Detect which cell encompasses the target text, then output its (x, y) center coordinate. 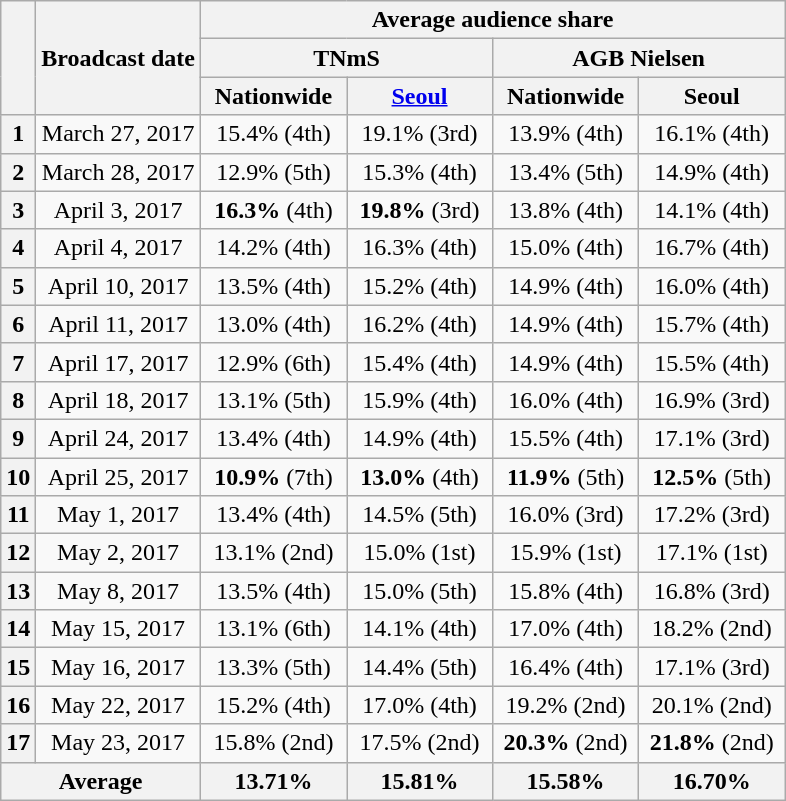
12 (18, 553)
19.2% (2nd) (566, 705)
May 2, 2017 (118, 553)
14.2% (4th) (273, 248)
13.1% (2nd) (273, 553)
April 10, 2017 (118, 286)
12.5% (5th) (712, 477)
17.5% (2nd) (419, 743)
May 1, 2017 (118, 515)
15.3% (4th) (419, 172)
16.70% (712, 781)
15.58% (566, 781)
20.3% (2nd) (566, 743)
Broadcast date (118, 58)
11.9% (5th) (566, 477)
April 4, 2017 (118, 248)
Average audience share (492, 20)
AGB Nielsen (639, 58)
15 (18, 667)
15.0% (1st) (419, 553)
12.9% (6th) (273, 362)
April 3, 2017 (118, 210)
17.1% (1st) (712, 553)
19.1% (3rd) (419, 134)
11 (18, 515)
April 17, 2017 (118, 362)
16 (18, 705)
18.2% (2nd) (712, 629)
16.7% (4th) (712, 248)
13.4% (5th) (566, 172)
16.1% (4th) (712, 134)
May 22, 2017 (118, 705)
13 (18, 591)
Average (101, 781)
13.3% (5th) (273, 667)
15.9% (1st) (566, 553)
16.9% (3rd) (712, 400)
15.8% (2nd) (273, 743)
10 (18, 477)
16.2% (4th) (419, 324)
4 (18, 248)
15.7% (4th) (712, 324)
May 16, 2017 (118, 667)
15.9% (4th) (419, 400)
13.8% (4th) (566, 210)
April 24, 2017 (118, 438)
1 (18, 134)
17.2% (3rd) (712, 515)
3 (18, 210)
April 25, 2017 (118, 477)
13.9% (4th) (566, 134)
2 (18, 172)
May 8, 2017 (118, 591)
16.0% (3rd) (566, 515)
19.8% (3rd) (419, 210)
March 28, 2017 (118, 172)
May 23, 2017 (118, 743)
10.9% (7th) (273, 477)
5 (18, 286)
April 11, 2017 (118, 324)
12.9% (5th) (273, 172)
9 (18, 438)
7 (18, 362)
16.4% (4th) (566, 667)
May 15, 2017 (118, 629)
17 (18, 743)
TNmS (346, 58)
13.71% (273, 781)
14.4% (5th) (419, 667)
8 (18, 400)
March 27, 2017 (118, 134)
15.8% (4th) (566, 591)
13.1% (6th) (273, 629)
6 (18, 324)
13.1% (5th) (273, 400)
16.8% (3rd) (712, 591)
15.0% (4th) (566, 248)
15.81% (419, 781)
15.0% (5th) (419, 591)
20.1% (2nd) (712, 705)
21.8% (2nd) (712, 743)
14.5% (5th) (419, 515)
14 (18, 629)
April 18, 2017 (118, 400)
